For the text-containing cell, return its midpoint in [X, Y] coordinate format. 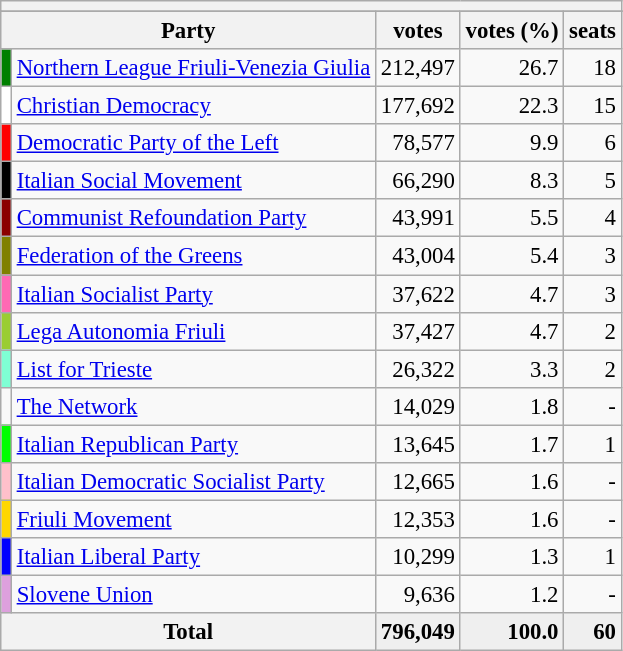
8.3 [512, 181]
6 [592, 143]
78,577 [418, 143]
Italian Democratic Socialist Party [193, 482]
18 [592, 68]
26.7 [512, 68]
5.4 [512, 256]
177,692 [418, 106]
1.8 [512, 406]
5.5 [512, 219]
Total [188, 632]
Italian Republican Party [193, 444]
Lega Autonomia Friuli [193, 331]
3.3 [512, 369]
seats [592, 31]
Party [188, 31]
1.7 [512, 444]
15 [592, 106]
Slovene Union [193, 594]
Northern League Friuli-Venezia Giulia [193, 68]
212,497 [418, 68]
66,290 [418, 181]
List for Trieste [193, 369]
43,004 [418, 256]
Italian Social Movement [193, 181]
1.3 [512, 557]
796,049 [418, 632]
1.2 [512, 594]
Christian Democracy [193, 106]
9.9 [512, 143]
votes [418, 31]
Friuli Movement [193, 519]
Democratic Party of the Left [193, 143]
60 [592, 632]
100.0 [512, 632]
26,322 [418, 369]
10,299 [418, 557]
13,645 [418, 444]
Federation of the Greens [193, 256]
37,427 [418, 331]
5 [592, 181]
Communist Refoundation Party [193, 219]
9,636 [418, 594]
43,991 [418, 219]
The Network [193, 406]
12,353 [418, 519]
votes (%) [512, 31]
Italian Socialist Party [193, 294]
4 [592, 219]
Italian Liberal Party [193, 557]
12,665 [418, 482]
37,622 [418, 294]
14,029 [418, 406]
22.3 [512, 106]
